From the cell containing the given text, extract its center point as [x, y] coordinate. 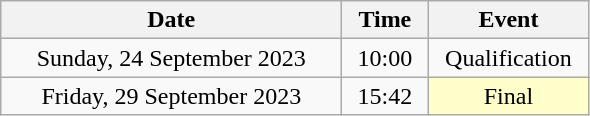
Qualification [508, 58]
Final [508, 96]
Event [508, 20]
10:00 [385, 58]
Time [385, 20]
Sunday, 24 September 2023 [172, 58]
15:42 [385, 96]
Date [172, 20]
Friday, 29 September 2023 [172, 96]
